Scan for the cell matching the given text and deliver its [X, Y] coordinate at center. 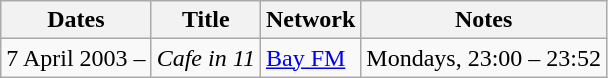
Cafe in 11 [206, 58]
Network [310, 20]
Notes [484, 20]
7 April 2003 – [76, 58]
Dates [76, 20]
Mondays, 23:00 – 23:52 [484, 58]
Title [206, 20]
Bay FM [310, 58]
